From the cell containing the given text, extract its center point as (x, y) coordinate. 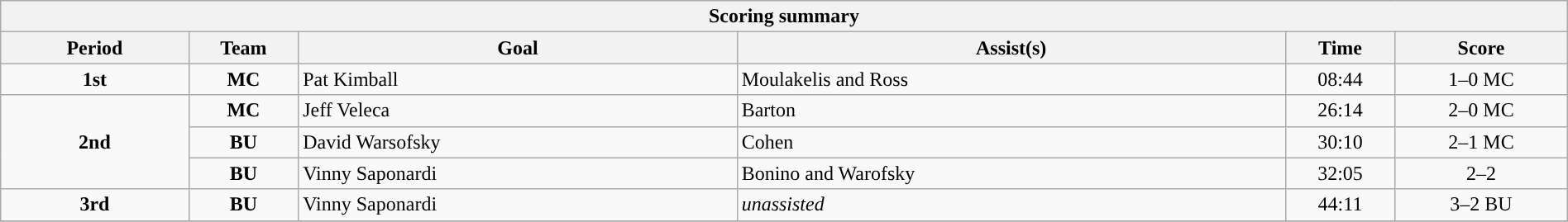
Goal (518, 48)
08:44 (1340, 79)
Jeff Veleca (518, 111)
44:11 (1340, 205)
Pat Kimball (518, 79)
1st (94, 79)
Period (94, 48)
32:05 (1340, 173)
unassisted (1011, 205)
2–1 MC (1481, 142)
Cohen (1011, 142)
Moulakelis and Ross (1011, 79)
2–2 (1481, 173)
Team (243, 48)
3rd (94, 205)
26:14 (1340, 111)
30:10 (1340, 142)
2–0 MC (1481, 111)
Score (1481, 48)
Assist(s) (1011, 48)
Barton (1011, 111)
1–0 MC (1481, 79)
David Warsofsky (518, 142)
2nd (94, 142)
Time (1340, 48)
Scoring summary (784, 17)
Bonino and Warofsky (1011, 173)
3–2 BU (1481, 205)
